Extract the [x, y] coordinate from the center of the cell holding the provided text.  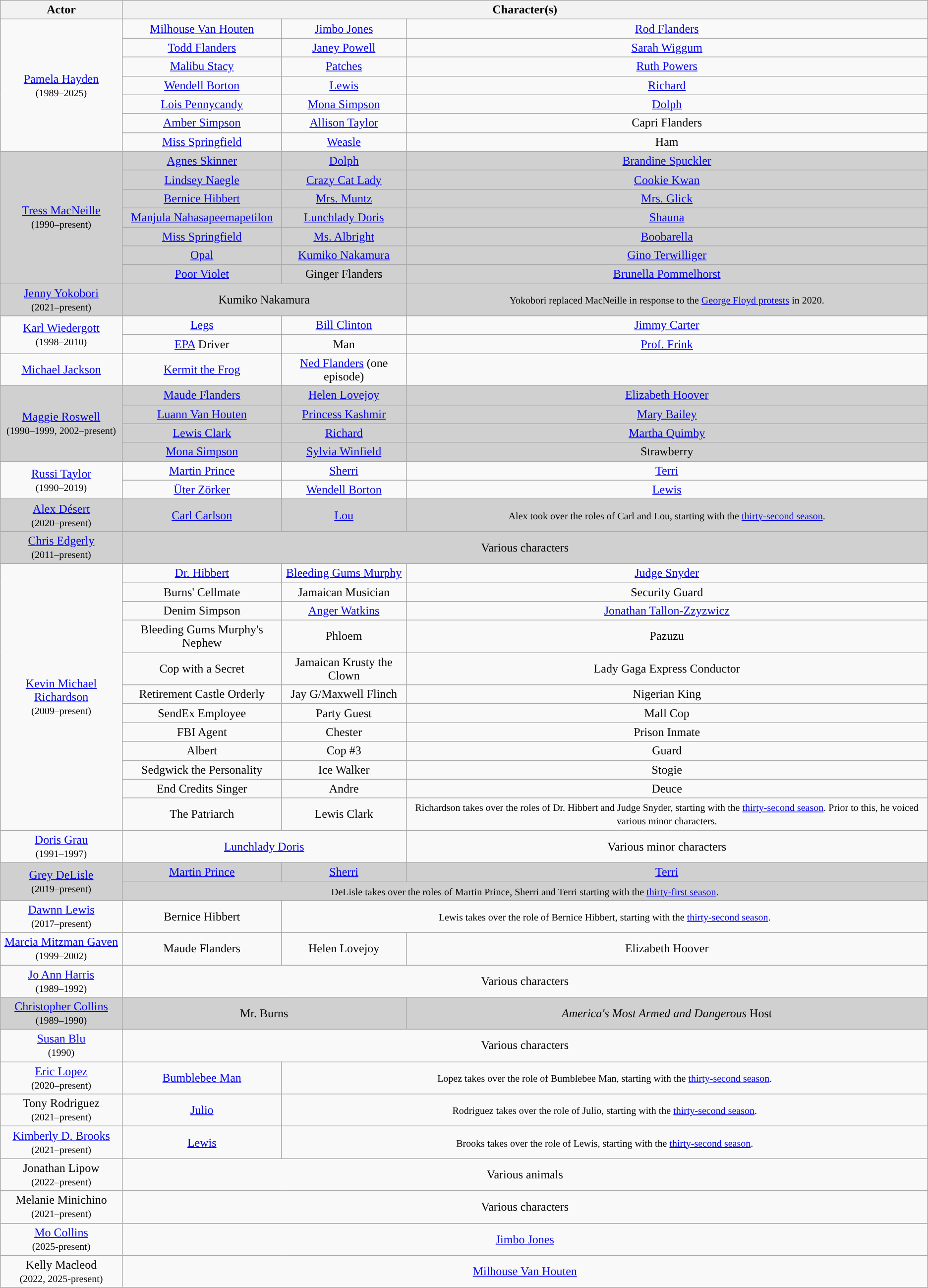
Cop with a Secret [202, 669]
Grey DeLisle(2019–present) [61, 881]
Andre [344, 789]
Allison Taylor [344, 123]
Capri Flanders [667, 123]
Susan Blu(1990) [61, 1045]
Prison Inmate [667, 732]
Chris Edgerly(2011–present) [61, 548]
Legs [202, 325]
Pazuzu [667, 637]
Lady Gaga Express Conductor [667, 669]
Jo Ann Harris(1989–1992) [61, 981]
Anger Watkins [344, 611]
Deuce [667, 789]
Alex Désert(2020–present) [61, 515]
Jay G/Maxwell Flinch [344, 694]
Bleeding Gums Murphy's Nephew [202, 637]
Alex took over the roles of Carl and Lou, starting with the thirty-second season. [667, 515]
Retirement Castle Orderly [202, 694]
Cop #3 [344, 751]
Bumblebee Man [202, 1078]
Amber Simpson [202, 123]
Boobarella [667, 237]
Russi Taylor(1990–2019) [61, 480]
Actor [61, 10]
Martha Quimby [667, 433]
America's Most Armed and Dangerous Host [667, 1014]
Brandine Spuckler [667, 161]
Various animals [524, 1174]
Nigerian King [667, 694]
Yokobori replaced MacNeille in response to the George Floyd protests in 2020. [667, 300]
Jenny Yokobori(2021–present) [61, 300]
Denim Simpson [202, 611]
Stogie [667, 770]
Princess Kashmir [344, 414]
Party Guest [344, 713]
Security Guard [667, 592]
The Patriarch [202, 814]
Michael Jackson [61, 370]
Burns' Cellmate [202, 592]
Tress MacNeille(1990–present) [61, 217]
Rod Flanders [667, 29]
Lopez takes over the role of Bumblebee Man, starting with the thirty-second season. [605, 1078]
Guard [667, 751]
Doris Grau(1991–1997) [61, 846]
Poor Violet [202, 274]
Rodriguez takes over the role of Julio, starting with the thirty-second season. [605, 1110]
Strawberry [667, 452]
End Credits Singer [202, 789]
Phloem [344, 637]
Todd Flanders [202, 48]
Jonathan Lipow(2022–present) [61, 1174]
Brunella Pommelhorst [667, 274]
Patches [344, 66]
Various minor characters [667, 846]
Carl Carlson [202, 515]
Chester [344, 732]
Dawnn Lewis(2017–present) [61, 917]
Tony Rodriguez(2021–present) [61, 1110]
Mrs. Muntz [344, 198]
Bleeding Gums Murphy [344, 573]
Ginger Flanders [344, 274]
DeLisle takes over the roles of Martin Prince, Sherri and Terri starting with the thirty-first season. [524, 891]
Character(s) [524, 10]
Ham [667, 142]
Mo Collins(2025-present) [61, 1239]
Dr. Hibbert [202, 573]
Mall Cop [667, 713]
Jamaican Krusty the Clown [344, 669]
Maggie Roswell(1990–1999, 2002–present) [61, 424]
Lindsey Naegle [202, 180]
Cookie Kwan [667, 180]
Jonathan Tallon-Zzyzwicz [667, 611]
Ned Flanders (one episode) [344, 370]
Ice Walker [344, 770]
Bill Clinton [344, 325]
EPA Driver [202, 344]
Christopher Collins(1989–1990) [61, 1014]
Man [344, 344]
Sedgwick the Personality [202, 770]
Melanie Minichino(2021–present) [61, 1207]
Jamaican Musician [344, 592]
Opal [202, 255]
Judge Snyder [667, 573]
Kevin Michael Richardson(2009–present) [61, 697]
Kimberly D. Brooks(2021–present) [61, 1143]
Kelly Macleod(2022, 2025-present) [61, 1272]
Julio [202, 1110]
Agnes Skinner [202, 161]
Brooks takes over the role of Lewis, starting with the thirty-second season. [605, 1143]
Mrs. Glick [667, 198]
Albert [202, 751]
Eric Lopez(2020–present) [61, 1078]
Kermit the Frog [202, 370]
Karl Wiedergott(1998–2010) [61, 335]
Weasle [344, 142]
SendEx Employee [202, 713]
Ms. Albright [344, 237]
Janey Powell [344, 48]
Lewis takes over the role of Bernice Hibbert, starting with the thirty-second season. [605, 917]
Manjula Nahasapeemapetilon [202, 217]
Pamela Hayden(1989–2025) [61, 85]
Malibu Stacy [202, 66]
Jimmy Carter [667, 325]
Üter Zörker [202, 490]
Mary Bailey [667, 414]
Shauna [667, 217]
Lois Pennycandy [202, 104]
Marcia Mitzman Gaven(1999–2002) [61, 948]
Ruth Powers [667, 66]
Prof. Frink [667, 344]
Gino Terwilliger [667, 255]
Lou [344, 515]
Sarah Wiggum [667, 48]
FBI Agent [202, 732]
Luann Van Houten [202, 414]
Sylvia Winfield [344, 452]
Mr. Burns [264, 1014]
Crazy Cat Lady [344, 180]
